From the cell containing the given text, extract its center point as (X, Y) coordinate. 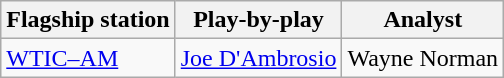
Flagship station (88, 20)
WTIC–AM (88, 58)
Analyst (423, 20)
Joe D'Ambrosio (258, 58)
Wayne Norman (423, 58)
Play-by-play (258, 20)
